Detect which cell encompasses the target text, then output its [X, Y] center coordinate. 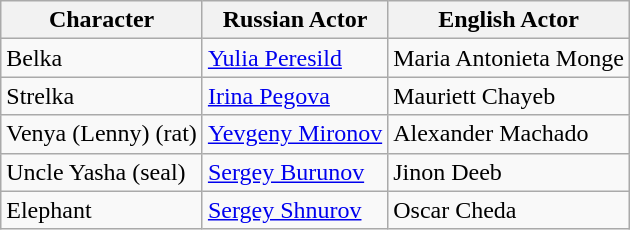
Venya (Lenny) (rat) [102, 134]
Elephant [102, 210]
Sergey Burunov [294, 172]
Russian Actor [294, 20]
Maria Antonieta Monge [509, 58]
Oscar Cheda [509, 210]
Irina Pegova [294, 96]
English Actor [509, 20]
Yulia Peresild [294, 58]
Character [102, 20]
Alexander Machado [509, 134]
Belka [102, 58]
Uncle Yasha (seal) [102, 172]
Sergey Shnurov [294, 210]
Jinon Deeb [509, 172]
Strelka [102, 96]
Yevgeny Mironov [294, 134]
Mauriett Chayeb [509, 96]
